Pinpoint the cell where the given text exists, returning its [X, Y] midpoint coordinate. 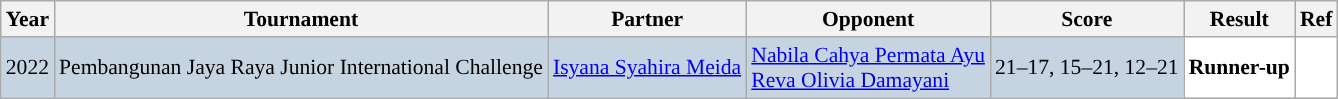
Year [28, 19]
Tournament [301, 19]
Partner [647, 19]
Runner-up [1240, 68]
Ref [1316, 19]
Score [1087, 19]
Opponent [868, 19]
Pembangunan Jaya Raya Junior International Challenge [301, 68]
Result [1240, 19]
Nabila Cahya Permata Ayu Reva Olivia Damayani [868, 68]
21–17, 15–21, 12–21 [1087, 68]
Isyana Syahira Meida [647, 68]
2022 [28, 68]
